Capture the cell that displays the provided text and extract its [X, Y] central coordinate. 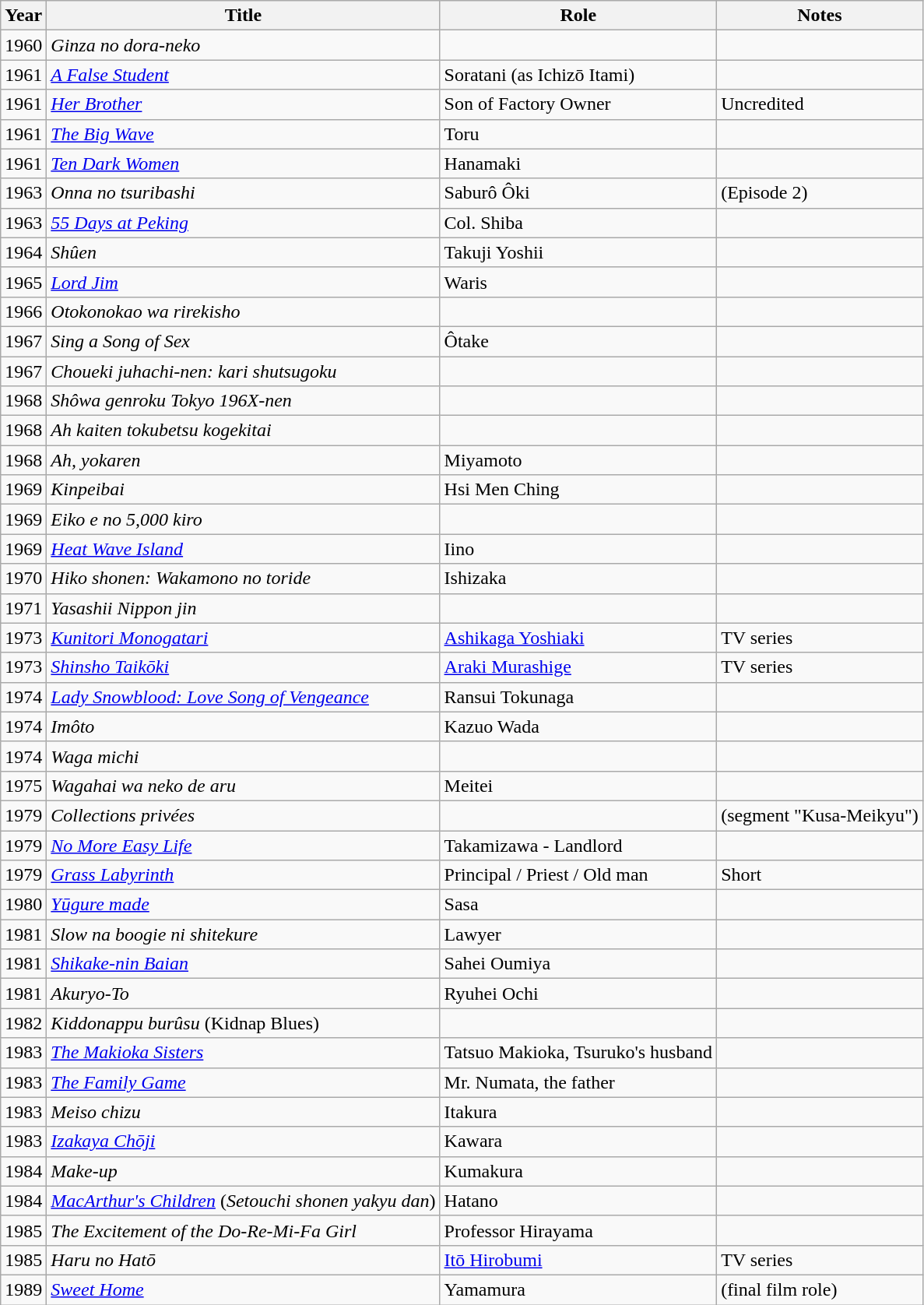
Shôwa genroku Tokyo 196X-nen [243, 401]
Ryuhei Ochi [578, 994]
Ah, yokaren [243, 460]
Year [23, 16]
Onna no tsuribashi [243, 193]
Lawyer [578, 934]
Hatano [578, 1201]
Hsi Men Ching [578, 490]
Araki Murashige [578, 667]
Kiddonappu burûsu (Kidnap Blues) [243, 1023]
Kumakura [578, 1171]
Tatsuo Makioka, Tsuruko's husband [578, 1053]
Grass Labyrinth [243, 875]
1989 [23, 1289]
Sweet Home [243, 1289]
Ten Dark Women [243, 164]
Yamamura [578, 1289]
Kunitori Monogatari [243, 638]
The Big Wave [243, 134]
Mr. Numata, the father [578, 1082]
Eiko e no 5,000 kiro [243, 519]
(segment "Kusa-Meikyu") [820, 815]
Ransui Tokunaga [578, 697]
Haru no Hatō [243, 1260]
Choueki juhachi-nen: kari shutsugoku [243, 371]
Slow na boogie ni shitekure [243, 934]
Ashikaga Yoshiaki [578, 638]
Hanamaki [578, 164]
1970 [23, 579]
Yūgure made [243, 905]
1965 [23, 282]
Ah kaiten tokubetsu kogekitai [243, 431]
Col. Shiba [578, 223]
1982 [23, 1023]
Itakura [578, 1112]
Ishizaka [578, 579]
Iino [578, 549]
Takamizawa - Landlord [578, 845]
Toru [578, 134]
Shinsho Taikōki [243, 667]
Her Brother [243, 104]
Soratani (as Ichizō Itami) [578, 75]
Principal / Priest / Old man [578, 875]
Sasa [578, 905]
Meiso chizu [243, 1112]
Ginza no dora-neko [243, 45]
1975 [23, 786]
Shikake-nin Baian [243, 964]
Collections privées [243, 815]
Son of Factory Owner [578, 104]
(Episode 2) [820, 193]
Sahei Oumiya [578, 964]
Meitei [578, 786]
Yasashii Nippon jin [243, 608]
(final film role) [820, 1289]
55 Days at Peking [243, 223]
Izakaya Chōji [243, 1141]
MacArthur's Children (Setouchi shonen yakyu dan) [243, 1201]
Lord Jim [243, 282]
1966 [23, 311]
The Makioka Sisters [243, 1053]
Imôto [243, 726]
Role [578, 16]
A False Student [243, 75]
Make-up [243, 1171]
1964 [23, 252]
Title [243, 16]
Otokonokao wa rirekisho [243, 311]
Notes [820, 16]
Kinpeibai [243, 490]
Ôtake [578, 341]
Sing a Song of Sex [243, 341]
1980 [23, 905]
The Family Game [243, 1082]
Shûen [243, 252]
Saburô Ôki [578, 193]
Kazuo Wada [578, 726]
Itō Hirobumi [578, 1260]
1971 [23, 608]
Short [820, 875]
Heat Wave Island [243, 549]
Akuryo-To [243, 994]
Takuji Yoshii [578, 252]
Lady Snowblood: Love Song of Vengeance [243, 697]
Kawara [578, 1141]
1960 [23, 45]
Miyamoto [578, 460]
Hiko shonen: Wakamono no toride [243, 579]
Professor Hirayama [578, 1230]
Uncredited [820, 104]
Waris [578, 282]
Waga michi [243, 756]
No More Easy Life [243, 845]
Wagahai wa neko de aru [243, 786]
The Excitement of the Do-Re-Mi-Fa Girl [243, 1230]
